Detect which cell encompasses the target text, then output its (x, y) center coordinate. 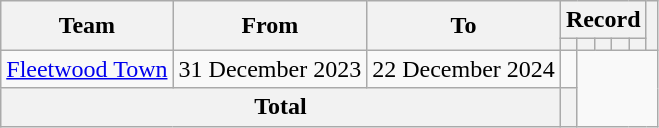
From (270, 26)
Record (603, 20)
Team (87, 26)
31 December 2023 (270, 69)
Total (281, 107)
22 December 2024 (464, 69)
Fleetwood Town (87, 69)
To (464, 26)
